Search for the cell housing the specified text and yield its [x, y] center coordinate. 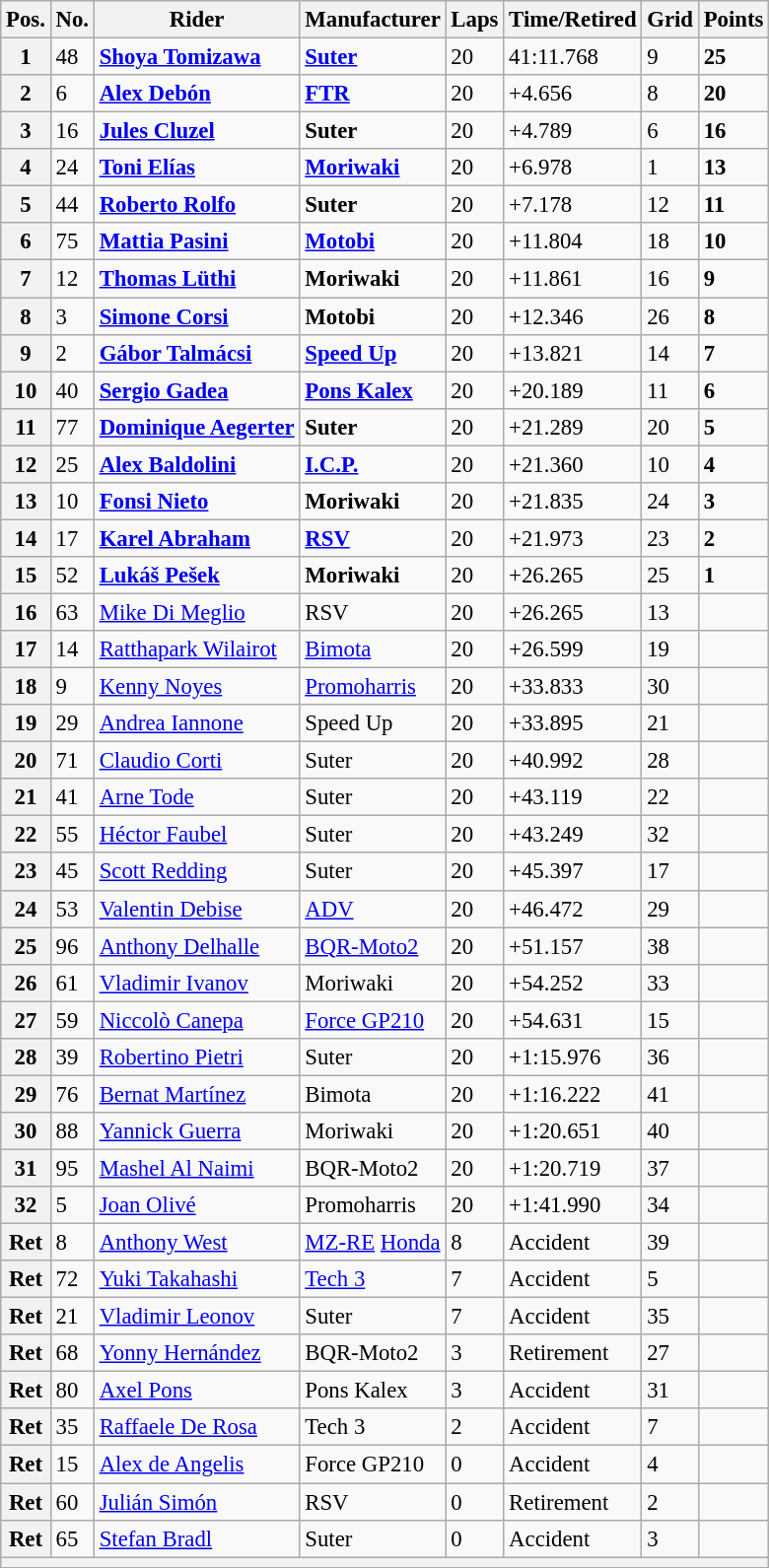
55 [72, 835]
+45.397 [573, 872]
Shoya Tomizawa [197, 57]
Valentin Debise [197, 909]
Robertino Pietri [197, 1057]
Points [734, 20]
Lukáš Pešek [197, 576]
Andrea Iannone [197, 723]
36 [670, 1057]
+4.789 [573, 131]
72 [72, 1279]
Ratthapark Wilairot [197, 649]
MZ-RE Honda [373, 1243]
Héctor Faubel [197, 835]
Laps [475, 20]
71 [72, 761]
37 [670, 1168]
Simone Corsi [197, 316]
Jules Cluzel [197, 131]
Alex Debón [197, 94]
+13.821 [573, 353]
+43.119 [573, 797]
Yannick Guerra [197, 1131]
+6.978 [573, 168]
+54.252 [573, 983]
Alex de Angelis [197, 1465]
45 [72, 872]
+33.895 [573, 723]
+21.973 [573, 538]
Grid [670, 20]
Axel Pons [197, 1391]
95 [72, 1168]
+51.157 [573, 946]
77 [72, 427]
+11.861 [573, 279]
Mike Di Meglio [197, 612]
Niccolò Canepa [197, 1020]
Time/Retired [573, 20]
75 [72, 241]
53 [72, 909]
+46.472 [573, 909]
44 [72, 205]
34 [670, 1205]
76 [72, 1094]
Dominique Aegerter [197, 427]
Scott Redding [197, 872]
Bernat Martínez [197, 1094]
41:11.768 [573, 57]
+43.249 [573, 835]
Anthony West [197, 1243]
Gábor Talmácsi [197, 353]
+7.178 [573, 205]
59 [72, 1020]
68 [72, 1353]
Alex Baldolini [197, 464]
61 [72, 983]
+20.189 [573, 390]
96 [72, 946]
+26.599 [573, 649]
+33.833 [573, 687]
Vladimir Ivanov [197, 983]
Kenny Noyes [197, 687]
Toni Elías [197, 168]
Thomas Lüthi [197, 279]
Julián Simón [197, 1502]
+21.835 [573, 502]
Vladimir Leonov [197, 1317]
Pos. [26, 20]
+12.346 [573, 316]
+1:41.990 [573, 1205]
60 [72, 1502]
65 [72, 1538]
88 [72, 1131]
Sergio Gadea [197, 390]
Karel Abraham [197, 538]
Arne Tode [197, 797]
80 [72, 1391]
FTR [373, 94]
52 [72, 576]
Yonny Hernández [197, 1353]
Manufacturer [373, 20]
No. [72, 20]
Anthony Delhalle [197, 946]
+1:20.719 [573, 1168]
ADV [373, 909]
38 [670, 946]
33 [670, 983]
Roberto Rolfo [197, 205]
+54.631 [573, 1020]
+1:16.222 [573, 1094]
Stefan Bradl [197, 1538]
48 [72, 57]
63 [72, 612]
+1:20.651 [573, 1131]
+21.360 [573, 464]
+40.992 [573, 761]
Yuki Takahashi [197, 1279]
I.C.P. [373, 464]
+21.289 [573, 427]
+11.804 [573, 241]
Rider [197, 20]
+1:15.976 [573, 1057]
Mashel Al Naimi [197, 1168]
Claudio Corti [197, 761]
Raffaele De Rosa [197, 1428]
Mattia Pasini [197, 241]
Joan Olivé [197, 1205]
Fonsi Nieto [197, 502]
+4.656 [573, 94]
